Search for the cell housing the specified text and yield its [x, y] center coordinate. 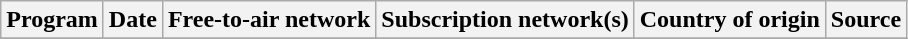
Subscription network(s) [505, 20]
Program [52, 20]
Source [866, 20]
Country of origin [730, 20]
Date [132, 20]
Free-to-air network [268, 20]
